Output the [X, Y] coordinate of the center of the cell containing the given text.  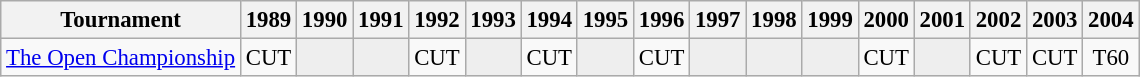
The Open Championship [121, 58]
1997 [718, 20]
2002 [998, 20]
1994 [549, 20]
2000 [886, 20]
1998 [774, 20]
2001 [942, 20]
1992 [437, 20]
1996 [661, 20]
T60 [1111, 58]
1989 [268, 20]
1990 [325, 20]
1999 [830, 20]
Tournament [121, 20]
2003 [1055, 20]
1995 [605, 20]
2004 [1111, 20]
1993 [493, 20]
1991 [381, 20]
